Extract the [X, Y] coordinate from the center of the cell holding the provided text.  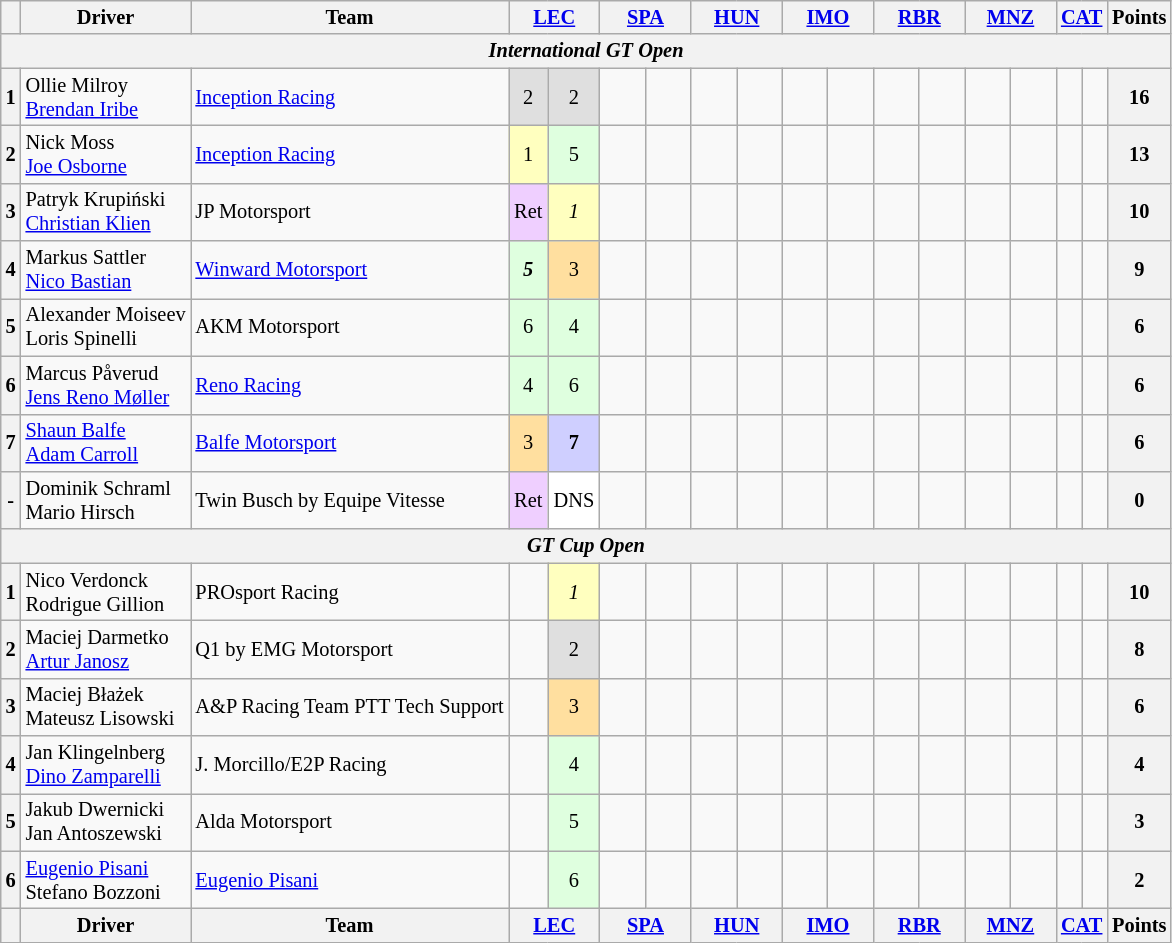
GT Cup Open [586, 546]
9 [1139, 270]
Shaun Balfe Adam Carroll [106, 443]
International GT Open [586, 51]
Ollie Milroy Brendan Iribe [106, 97]
Marcus Påverud Jens Reno Møller [106, 385]
Dominik Schraml Mario Hirsch [106, 500]
Nico Verdonck Rodrigue Gillion [106, 592]
Alda Motorsport [349, 822]
Maciej Darmetko Artur Janosz [106, 649]
Nick Moss Joe Osborne [106, 154]
PROsport Racing [349, 592]
Jakub Dwernicki Jan Antoszewski [106, 822]
0 [1139, 500]
J. Morcillo/E2P Racing [349, 765]
Twin Busch by Equipe Vitesse [349, 500]
Markus Sattler Nico Bastian [106, 270]
16 [1139, 97]
AKM Motorsport [349, 327]
Alexander Moiseev Loris Spinelli [106, 327]
Balfe Motorsport [349, 443]
JP Motorsport [349, 212]
DNS [574, 500]
Eugenio Pisani [349, 880]
- [11, 500]
8 [1139, 649]
Reno Racing [349, 385]
13 [1139, 154]
Maciej Błażek Mateusz Lisowski [106, 707]
Winward Motorsport [349, 270]
Patryk Krupiński Christian Klien [106, 212]
Q1 by EMG Motorsport [349, 649]
Eugenio Pisani Stefano Bozzoni [106, 880]
Jan Klingelnberg Dino Zamparelli [106, 765]
A&P Racing Team PTT Tech Support [349, 707]
